Detect which cell encompasses the target text, then output its (X, Y) center coordinate. 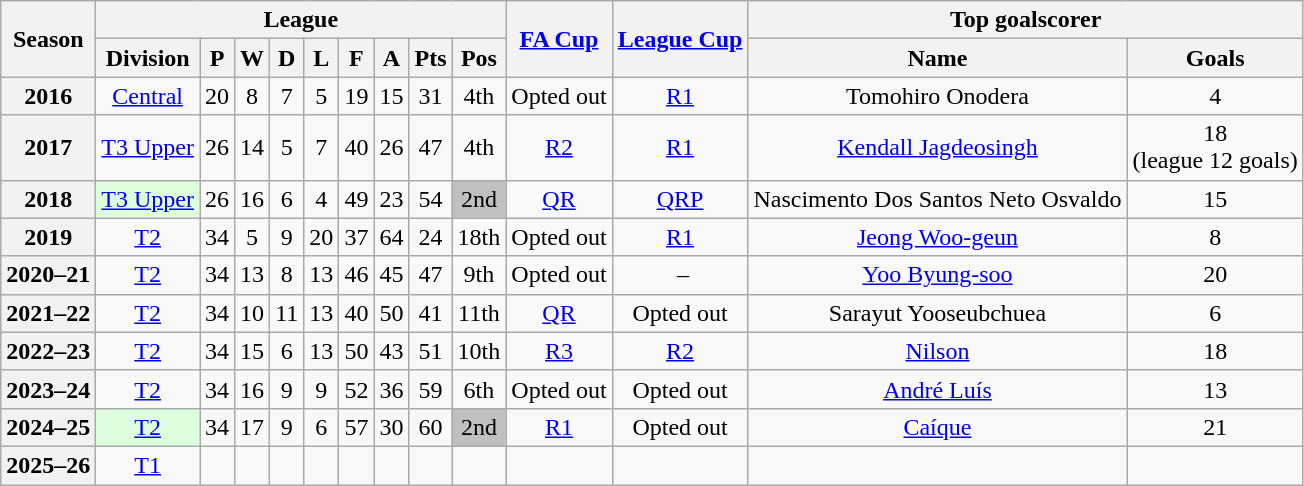
2017 (48, 148)
2018 (48, 199)
Jeong Woo-geun (938, 237)
41 (430, 313)
2016 (48, 96)
QRP (680, 199)
Kendall Jagdeosingh (938, 148)
F (356, 58)
64 (392, 237)
Name (938, 58)
54 (430, 199)
9th (479, 275)
Goals (1215, 58)
57 (356, 427)
52 (356, 389)
Caíque (938, 427)
11 (287, 313)
18 (1215, 351)
Sarayut Yooseubchuea (938, 313)
43 (392, 351)
10th (479, 351)
36 (392, 389)
23 (392, 199)
Tomohiro Onodera (938, 96)
49 (356, 199)
Central (148, 96)
L (322, 58)
2023–24 (48, 389)
2025–26 (48, 465)
10 (252, 313)
W (252, 58)
FA Cup (559, 39)
Yoo Byung-soo (938, 275)
Nascimento Dos Santos Neto Osvaldo (938, 199)
2020–21 (48, 275)
League (301, 20)
51 (430, 351)
P (218, 58)
Pts (430, 58)
6th (479, 389)
T1 (148, 465)
17 (252, 427)
60 (430, 427)
18(league 12 goals) (1215, 148)
League Cup (680, 39)
2022–23 (48, 351)
A (392, 58)
46 (356, 275)
2021–22 (48, 313)
2019 (48, 237)
45 (392, 275)
2024–25 (48, 427)
11th (479, 313)
R3 (559, 351)
24 (430, 237)
André Luís (938, 389)
18th (479, 237)
31 (430, 96)
Pos (479, 58)
D (287, 58)
19 (356, 96)
Top goalscorer (1026, 20)
30 (392, 427)
Division (148, 58)
59 (430, 389)
21 (1215, 427)
Season (48, 39)
14 (252, 148)
Nilson (938, 351)
– (680, 275)
37 (356, 237)
